Return [x, y] of the center of cell containing provided text 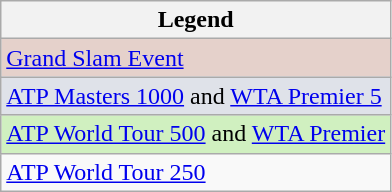
ATP Masters 1000 and WTA Premier 5 [196, 96]
ATP World Tour 500 and WTA Premier [196, 134]
ATP World Tour 250 [196, 172]
Legend [196, 20]
Grand Slam Event [196, 58]
